Search for the cell housing the specified text and yield its [x, y] center coordinate. 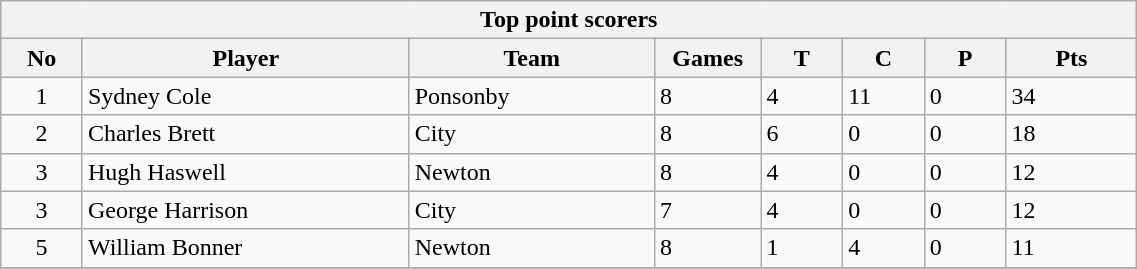
7 [708, 210]
Hugh Haswell [246, 172]
William Bonner [246, 248]
5 [42, 248]
Games [708, 58]
P [965, 58]
18 [1072, 134]
C [884, 58]
2 [42, 134]
No [42, 58]
Top point scorers [569, 20]
Pts [1072, 58]
Player [246, 58]
6 [802, 134]
Charles Brett [246, 134]
George Harrison [246, 210]
T [802, 58]
Sydney Cole [246, 96]
Ponsonby [532, 96]
34 [1072, 96]
Team [532, 58]
